Find where the given text appears and provide that cell's center as (X, Y) coordinate. 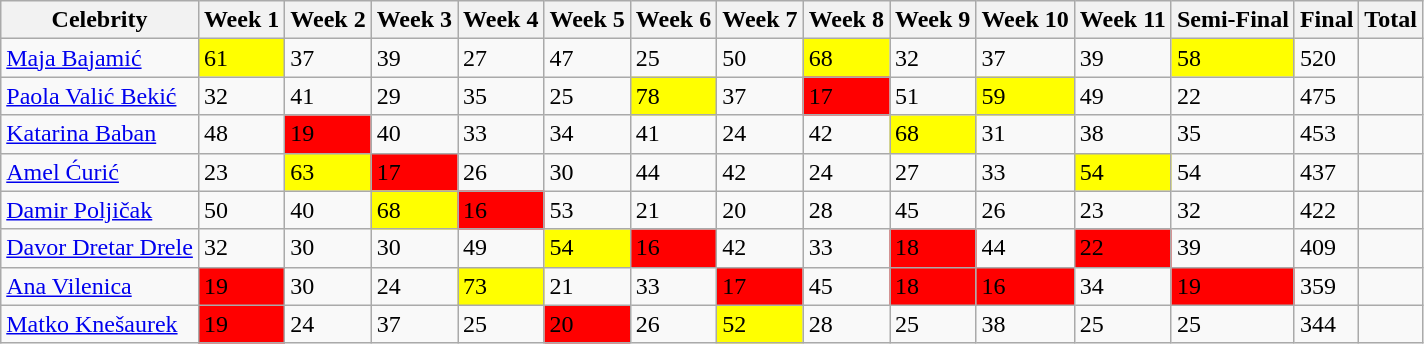
Total (1391, 20)
31 (1025, 134)
Week 11 (1122, 20)
Week 9 (933, 20)
52 (760, 324)
63 (328, 172)
Week 5 (587, 20)
51 (933, 96)
Week 7 (760, 20)
Week 4 (501, 20)
Katarina Baban (100, 134)
58 (1232, 58)
Damir Poljičak (100, 210)
453 (1326, 134)
Week 2 (328, 20)
53 (587, 210)
73 (501, 286)
409 (1326, 248)
Matko Knešaurek (100, 324)
437 (1326, 172)
Week 8 (846, 20)
475 (1326, 96)
Week 3 (414, 20)
Paola Valić Bekić (100, 96)
Celebrity (100, 20)
520 (1326, 58)
Maja Bajamić (100, 58)
Amel Ćurić (100, 172)
Week 6 (673, 20)
61 (241, 58)
59 (1025, 96)
Week 1 (241, 20)
359 (1326, 286)
Davor Dretar Drele (100, 248)
47 (587, 58)
48 (241, 134)
Semi-Final (1232, 20)
29 (414, 96)
344 (1326, 324)
422 (1326, 210)
Ana Vilenica (100, 286)
Week 10 (1025, 20)
Final (1326, 20)
78 (673, 96)
